Locate the cell with the specified text and output its (x, y) center coordinate. 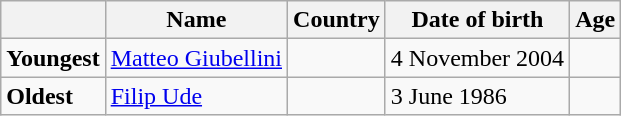
Matteo Giubellini (196, 58)
Youngest (53, 58)
Date of birth (477, 20)
Oldest (53, 96)
Age (596, 20)
Country (337, 20)
Filip Ude (196, 96)
Name (196, 20)
3 June 1986 (477, 96)
4 November 2004 (477, 58)
